Pinpoint the cell where the given text exists, returning its (X, Y) midpoint coordinate. 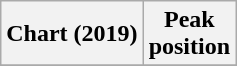
Chart (2019) (72, 34)
Peakposition (189, 34)
